Output the [x, y] coordinate of the center of the cell containing the given text.  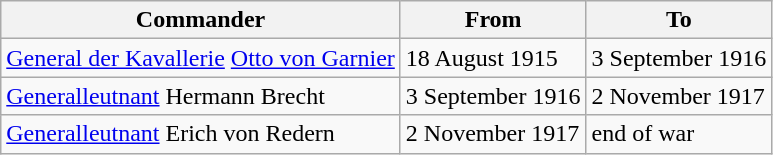
Commander [201, 20]
Generalleutnant Hermann Brecht [201, 96]
To [679, 20]
Generalleutnant Erich von Redern [201, 134]
From [493, 20]
end of war [679, 134]
18 August 1915 [493, 58]
General der Kavallerie Otto von Garnier [201, 58]
